Determine the (X, Y) coordinate at the center of the cell enclosing the given text.  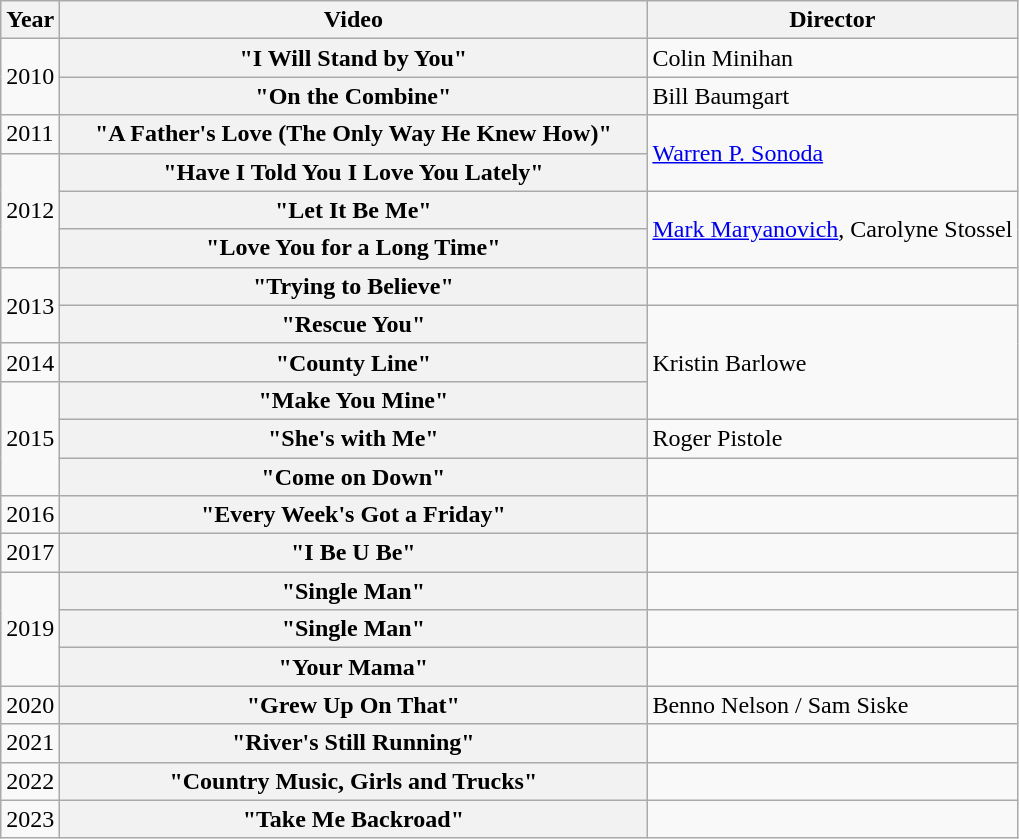
"River's Still Running" (354, 743)
2022 (30, 781)
2021 (30, 743)
2017 (30, 553)
Bill Baumgart (832, 96)
2020 (30, 705)
2013 (30, 305)
2012 (30, 210)
2010 (30, 77)
"I Will Stand by You" (354, 58)
"Grew Up On That" (354, 705)
2016 (30, 515)
"Love You for a Long Time" (354, 248)
"On the Combine" (354, 96)
"Make You Mine" (354, 400)
Roger Pistole (832, 438)
2019 (30, 629)
Colin Minihan (832, 58)
2015 (30, 438)
2014 (30, 362)
"A Father's Love (The Only Way He Knew How)" (354, 134)
2023 (30, 819)
"Trying to Believe" (354, 286)
Mark Maryanovich, Carolyne Stossel (832, 229)
Director (832, 20)
Warren P. Sonoda (832, 153)
"Have I Told You I Love You Lately" (354, 172)
Kristin Barlowe (832, 362)
"Rescue You" (354, 324)
Benno Nelson / Sam Siske (832, 705)
"Come on Down" (354, 477)
"She's with Me" (354, 438)
2011 (30, 134)
"Take Me Backroad" (354, 819)
"Country Music, Girls and Trucks" (354, 781)
"County Line" (354, 362)
"Every Week's Got a Friday" (354, 515)
"I Be U Be" (354, 553)
"Your Mama" (354, 667)
"Let It Be Me" (354, 210)
Year (30, 20)
Video (354, 20)
